For the text-containing cell, return its midpoint in (X, Y) coordinate format. 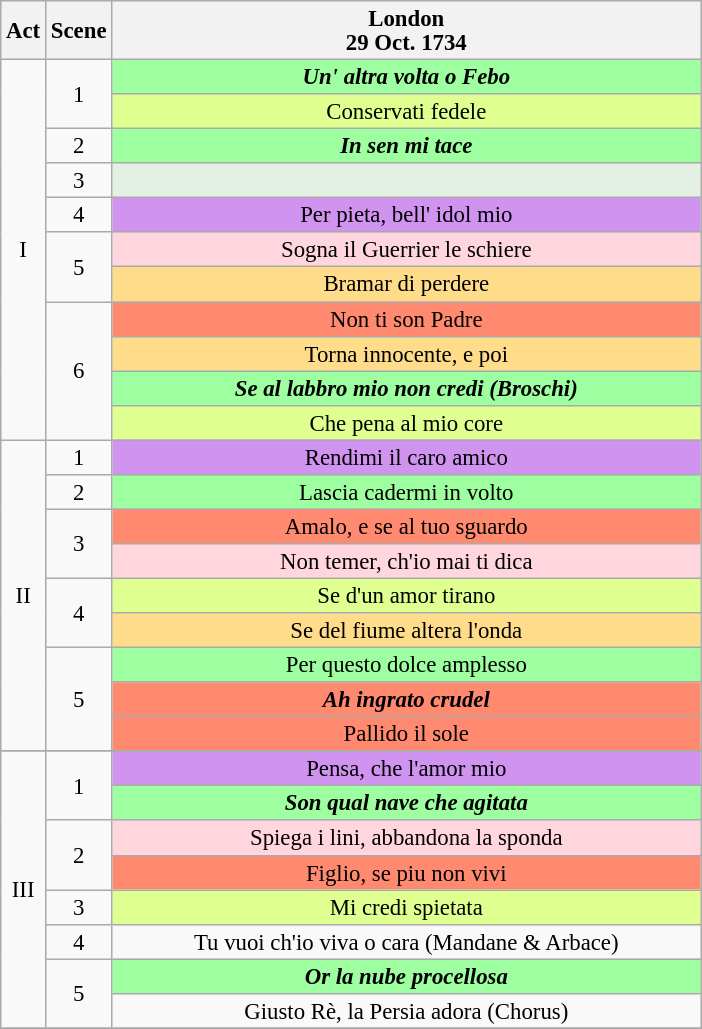
Non temer, ch'io mai ti dica (406, 562)
Spiega i lini, abbandona la sponda (406, 838)
Sogna il Guerrier le schiere (406, 250)
I (24, 250)
Mi credi spietata (406, 908)
Torna innocente, e poi (406, 354)
Pensa, che l'amor mio (406, 768)
Rendimi il caro amico (406, 458)
III (24, 890)
Per questo dolce amplesso (406, 666)
Conservati fedele (406, 112)
Un' altra volta o Febo (406, 78)
Se al labbro mio non credi (Broschi) (406, 388)
Se del fiume altera l'onda (406, 630)
Bramar di perdere (406, 284)
Lascia cadermi in volto (406, 492)
Se d'un amor tirano (406, 596)
Or la nube procellosa (406, 976)
Figlio, se piu non vivi (406, 872)
Che pena al mio core (406, 422)
Non ti son Padre (406, 320)
Amalo, e se al tuo sguardo (406, 526)
Scene (79, 30)
Act (24, 30)
Ah ingrato crudel (406, 700)
Giusto Rè, la Persia adora (Chorus) (406, 1012)
London 29 Oct. 1734 (406, 30)
Pallido il sole (406, 734)
6 (79, 371)
II (24, 596)
In sen mi tace (406, 146)
Tu vuoi ch'io viva o cara (Mandane & Arbace) (406, 942)
Son qual nave che agitata (406, 804)
Per pieta, bell' idol mio (406, 216)
